Locate the cell with the specified text and output its (x, y) center coordinate. 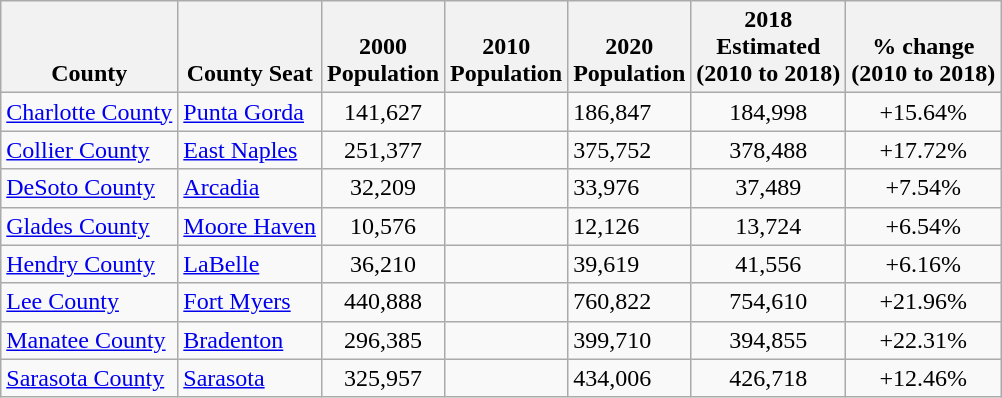
+17.72% (924, 150)
141,627 (382, 112)
+6.16% (924, 264)
37,489 (768, 188)
2000Population (382, 47)
Punta Gorda (250, 112)
754,610 (768, 302)
378,488 (768, 150)
Sarasota (250, 378)
Fort Myers (250, 302)
426,718 (768, 378)
296,385 (382, 340)
Charlotte County (90, 112)
36,210 (382, 264)
DeSoto County (90, 188)
Sarasota County (90, 378)
760,822 (630, 302)
2020Population (630, 47)
County (90, 47)
10,576 (382, 226)
375,752 (630, 150)
32,209 (382, 188)
East Naples (250, 150)
Collier County (90, 150)
Hendry County (90, 264)
2018Estimated(2010 to 2018) (768, 47)
+15.64% (924, 112)
Bradenton (250, 340)
+6.54% (924, 226)
Moore Haven (250, 226)
% change(2010 to 2018) (924, 47)
Glades County (90, 226)
39,619 (630, 264)
+22.31% (924, 340)
+7.54% (924, 188)
County Seat (250, 47)
2010Population (506, 47)
Lee County (90, 302)
399,710 (630, 340)
41,556 (768, 264)
33,976 (630, 188)
+21.96% (924, 302)
394,855 (768, 340)
12,126 (630, 226)
13,724 (768, 226)
434,006 (630, 378)
186,847 (630, 112)
Manatee County (90, 340)
440,888 (382, 302)
251,377 (382, 150)
Arcadia (250, 188)
325,957 (382, 378)
+12.46% (924, 378)
184,998 (768, 112)
LaBelle (250, 264)
